Capture the cell that displays the provided text and extract its (X, Y) central coordinate. 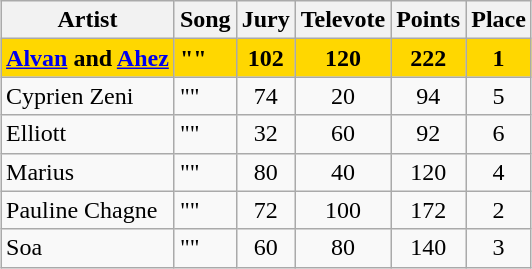
32 (266, 134)
Televote (342, 20)
3 (499, 248)
Alvan and Ahez (88, 58)
Marius (88, 172)
100 (342, 210)
6 (499, 134)
5 (499, 96)
140 (428, 248)
Artist (88, 20)
222 (428, 58)
Jury (266, 20)
Place (499, 20)
Song (205, 20)
94 (428, 96)
Soa (88, 248)
102 (266, 58)
72 (266, 210)
92 (428, 134)
4 (499, 172)
74 (266, 96)
1 (499, 58)
Cyprien Zeni (88, 96)
Pauline Chagne (88, 210)
Points (428, 20)
172 (428, 210)
Elliott (88, 134)
20 (342, 96)
40 (342, 172)
2 (499, 210)
